Identify which cell holds the provided text, then report its [x, y] central coordinate. 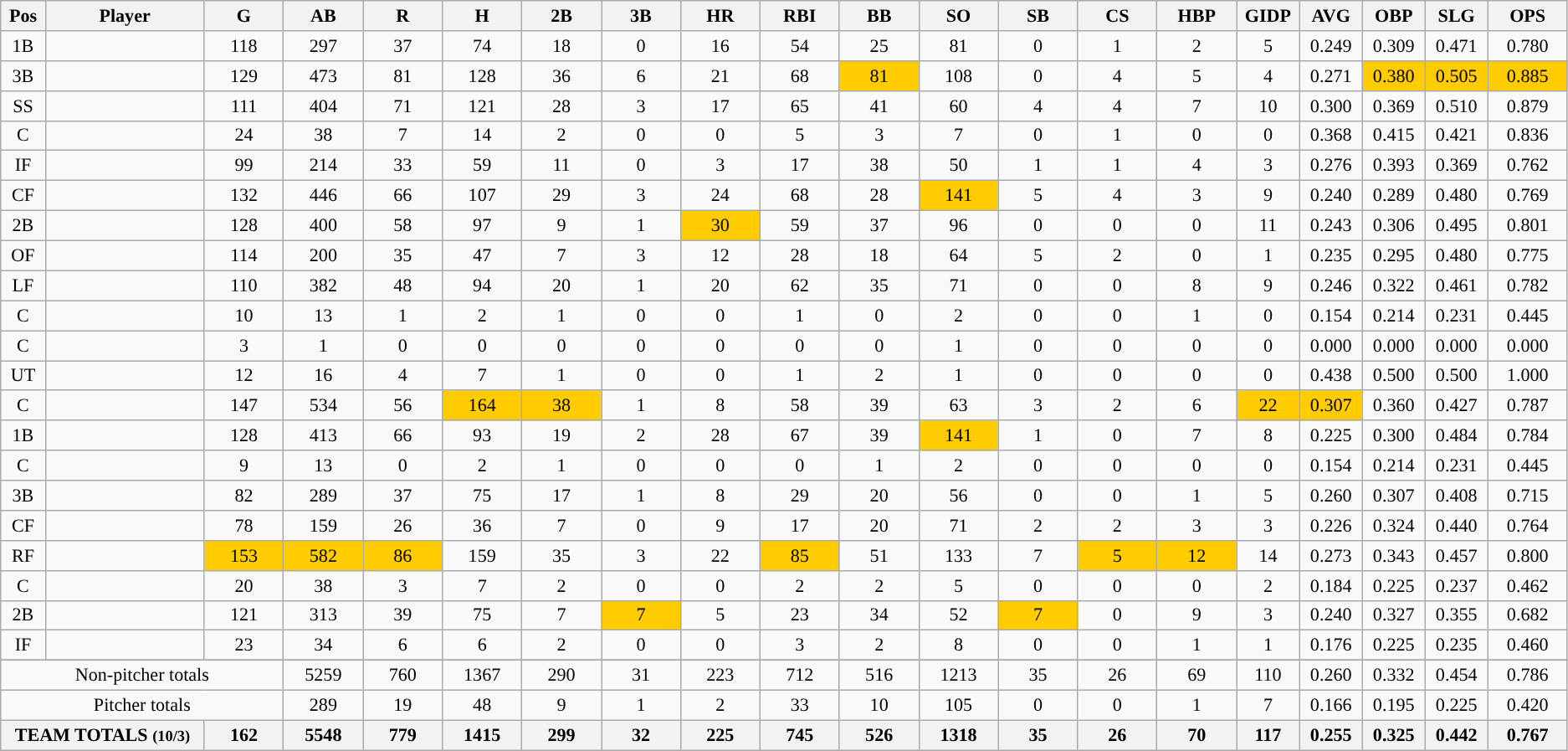
0.495 [1456, 225]
0.289 [1394, 195]
214 [323, 166]
Player [125, 15]
516 [879, 675]
0.355 [1456, 615]
47 [482, 255]
313 [323, 615]
712 [800, 675]
51 [879, 555]
0.420 [1528, 705]
0.249 [1330, 45]
86 [403, 555]
0.879 [1528, 105]
0.440 [1456, 525]
0.273 [1330, 555]
0.427 [1456, 405]
0.715 [1528, 495]
446 [323, 195]
0.421 [1456, 136]
297 [323, 45]
473 [323, 75]
0.415 [1394, 136]
0.786 [1528, 675]
200 [323, 255]
5259 [323, 675]
779 [403, 735]
0.309 [1394, 45]
0.767 [1528, 735]
413 [323, 435]
0.332 [1394, 675]
147 [244, 405]
SB [1038, 15]
60 [959, 105]
Pos [23, 15]
745 [800, 735]
GIDP [1268, 15]
0.787 [1528, 405]
Pitcher totals [142, 705]
108 [959, 75]
0.461 [1456, 285]
RBI [800, 15]
114 [244, 255]
62 [800, 285]
0.764 [1528, 525]
54 [800, 45]
52 [959, 615]
85 [800, 555]
1213 [959, 675]
117 [1268, 735]
HR [720, 15]
G [244, 15]
0.306 [1394, 225]
0.324 [1394, 525]
404 [323, 105]
0.393 [1394, 166]
74 [482, 45]
0.195 [1394, 705]
TEAM TOTALS (10/3) [102, 735]
0.271 [1330, 75]
AB [323, 15]
0.762 [1528, 166]
382 [323, 285]
107 [482, 195]
AVG [1330, 15]
96 [959, 225]
0.801 [1528, 225]
0.505 [1456, 75]
LF [23, 285]
225 [720, 735]
129 [244, 75]
0.800 [1528, 555]
RF [23, 555]
0.769 [1528, 195]
H [482, 15]
BB [879, 15]
0.442 [1456, 735]
5548 [323, 735]
0.462 [1528, 585]
Non-pitcher totals [142, 675]
21 [720, 75]
SS [23, 105]
0.184 [1330, 585]
R [403, 15]
132 [244, 195]
164 [482, 405]
1.000 [1528, 375]
99 [244, 166]
82 [244, 495]
31 [641, 675]
0.295 [1394, 255]
0.836 [1528, 136]
0.243 [1330, 225]
400 [323, 225]
0.226 [1330, 525]
0.327 [1394, 615]
290 [562, 675]
0.380 [1394, 75]
0.246 [1330, 285]
582 [323, 555]
1415 [482, 735]
0.322 [1394, 285]
105 [959, 705]
50 [959, 166]
1367 [482, 675]
0.360 [1394, 405]
97 [482, 225]
0.166 [1330, 705]
SO [959, 15]
118 [244, 45]
HBP [1196, 15]
78 [244, 525]
153 [244, 555]
OF [23, 255]
223 [720, 675]
0.368 [1330, 136]
OPS [1528, 15]
93 [482, 435]
0.343 [1394, 555]
0.460 [1528, 646]
UT [23, 375]
69 [1196, 675]
162 [244, 735]
0.885 [1528, 75]
0.408 [1456, 495]
94 [482, 285]
111 [244, 105]
CS [1118, 15]
SLG [1456, 15]
41 [879, 105]
0.176 [1330, 646]
0.237 [1456, 585]
0.784 [1528, 435]
760 [403, 675]
0.682 [1528, 615]
299 [562, 735]
0.457 [1456, 555]
534 [323, 405]
133 [959, 555]
0.780 [1528, 45]
25 [879, 45]
0.438 [1330, 375]
0.325 [1394, 735]
0.471 [1456, 45]
0.276 [1330, 166]
0.775 [1528, 255]
0.510 [1456, 105]
0.484 [1456, 435]
30 [720, 225]
OBP [1394, 15]
1318 [959, 735]
65 [800, 105]
67 [800, 435]
70 [1196, 735]
0.454 [1456, 675]
32 [641, 735]
0.782 [1528, 285]
0.255 [1330, 735]
64 [959, 255]
526 [879, 735]
63 [959, 405]
